Locate the cell with the specified text and output its [x, y] center coordinate. 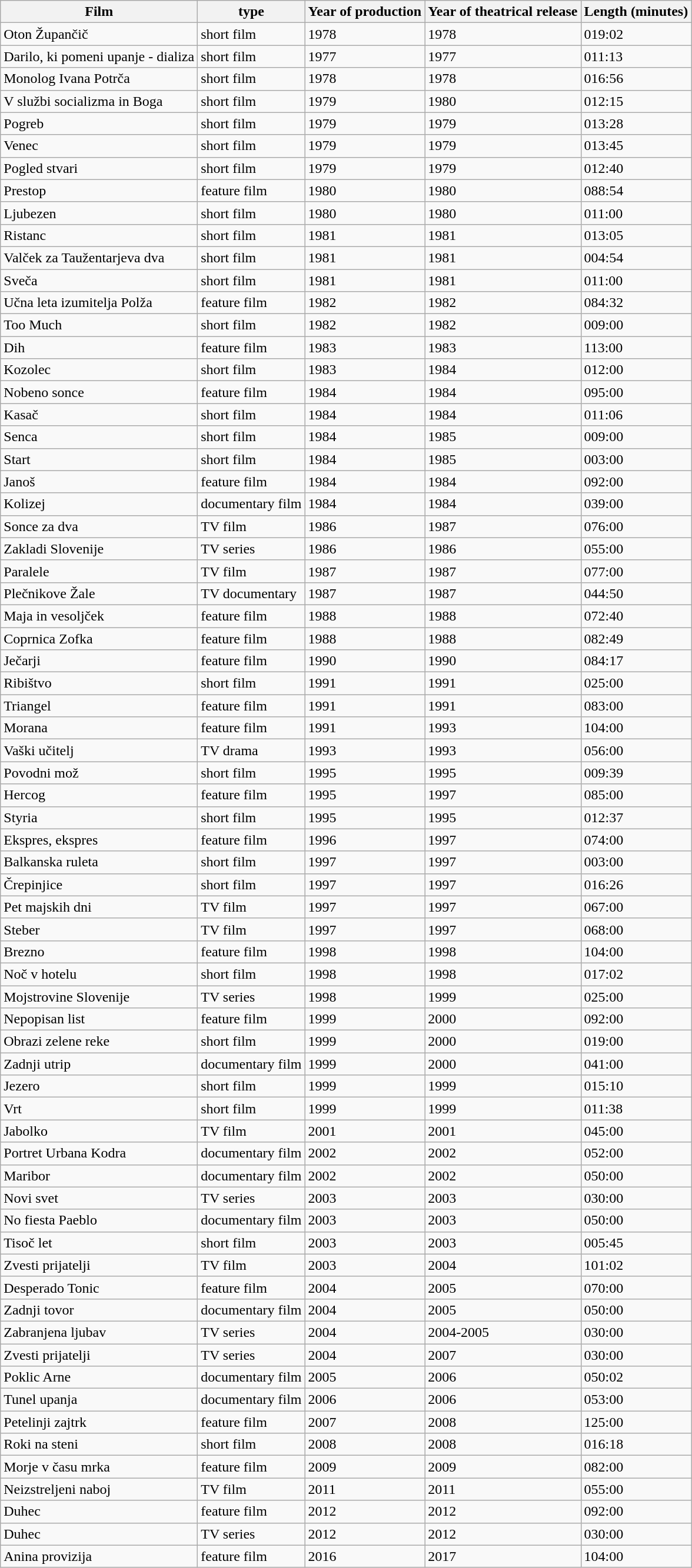
Povodni mož [99, 773]
Start [99, 459]
Vrt [99, 1109]
039:00 [636, 504]
019:02 [636, 34]
Steber [99, 929]
044:50 [636, 593]
Črepinjice [99, 885]
Zadnji tovor [99, 1310]
011:38 [636, 1109]
Portret Urbana Kodra [99, 1153]
050:02 [636, 1377]
084:17 [636, 661]
V službi socializma in Boga [99, 101]
012:00 [636, 370]
2017 [503, 1556]
Brezno [99, 952]
125:00 [636, 1422]
Oton Župančič [99, 34]
Petelinji zajtrk [99, 1422]
Film [99, 12]
Desperado Tonic [99, 1287]
083:00 [636, 706]
Zakladi Slovenije [99, 549]
Vaški učitelj [99, 750]
Zadnji utrip [99, 1064]
084:32 [636, 303]
012:15 [636, 101]
Roki na steni [99, 1444]
Janoš [99, 482]
056:00 [636, 750]
077:00 [636, 571]
Kasač [99, 415]
Sveča [99, 281]
Mojstrovine Slovenije [99, 997]
Obrazi zelene reke [99, 1042]
Pet majskih dni [99, 907]
Morana [99, 728]
016:26 [636, 885]
Ekspres, ekspres [99, 840]
Length (minutes) [636, 12]
TV documentary [251, 593]
Novi svet [99, 1198]
101:02 [636, 1265]
088:54 [636, 191]
017:02 [636, 974]
072:40 [636, 616]
Ristanc [99, 235]
041:00 [636, 1064]
016:56 [636, 79]
Poklic Arne [99, 1377]
Coprnica Zofka [99, 638]
Monolog Ivana Potrča [99, 79]
Year of production [365, 12]
Triangel [99, 706]
Maja in vesoljček [99, 616]
Dih [99, 348]
053:00 [636, 1400]
Kozolec [99, 370]
Nobeno sonce [99, 392]
004:54 [636, 258]
Valček za Taužentarjeva dva [99, 258]
012:37 [636, 818]
Ribištvo [99, 683]
016:18 [636, 1444]
013:05 [636, 235]
Učna leta izumitelja Polža [99, 303]
068:00 [636, 929]
052:00 [636, 1153]
Pogled stvari [99, 168]
Sonce za dva [99, 526]
Balkanska ruleta [99, 862]
076:00 [636, 526]
2004-2005 [503, 1332]
012:40 [636, 168]
082:49 [636, 638]
015:10 [636, 1086]
013:28 [636, 124]
Year of theatrical release [503, 12]
Prestop [99, 191]
Zabranjena ljubav [99, 1332]
Hercog [99, 795]
Too Much [99, 325]
Nepopisan list [99, 1019]
067:00 [636, 907]
113:00 [636, 348]
Pogreb [99, 124]
011:06 [636, 415]
005:45 [636, 1243]
045:00 [636, 1131]
Kolizej [99, 504]
type [251, 12]
Morje v času mrka [99, 1467]
019:00 [636, 1042]
082:00 [636, 1467]
Maribor [99, 1176]
Ljubezen [99, 213]
Paralele [99, 571]
070:00 [636, 1287]
Anina provizija [99, 1556]
Neizstreljeni naboj [99, 1489]
095:00 [636, 392]
1996 [365, 840]
2016 [365, 1556]
011:13 [636, 56]
Noč v hotelu [99, 974]
Jezero [99, 1086]
009:39 [636, 773]
TV drama [251, 750]
085:00 [636, 795]
Styria [99, 818]
No fiesta Paeblo [99, 1220]
Senca [99, 437]
013:45 [636, 146]
074:00 [636, 840]
Venec [99, 146]
Tunel upanja [99, 1400]
Plečnikove Žale [99, 593]
Darilo, ki pomeni upanje - dializa [99, 56]
Ječarji [99, 661]
Tisoč let [99, 1243]
Jabolko [99, 1131]
